Determine the [X, Y] coordinate at the center of the cell enclosing the given text.  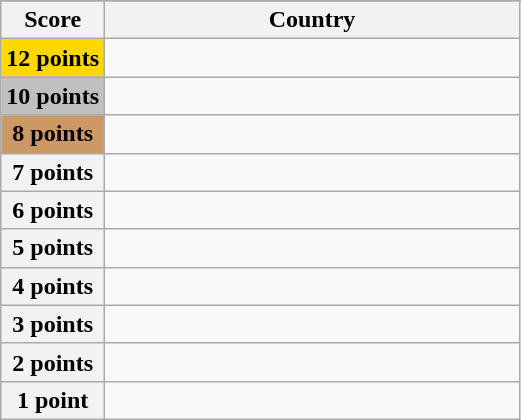
5 points [53, 248]
Score [53, 20]
6 points [53, 210]
10 points [53, 96]
Country [312, 20]
7 points [53, 172]
4 points [53, 286]
2 points [53, 362]
1 point [53, 400]
12 points [53, 58]
8 points [53, 134]
3 points [53, 324]
